Extract the (x, y) coordinate from the center of the cell holding the provided text.  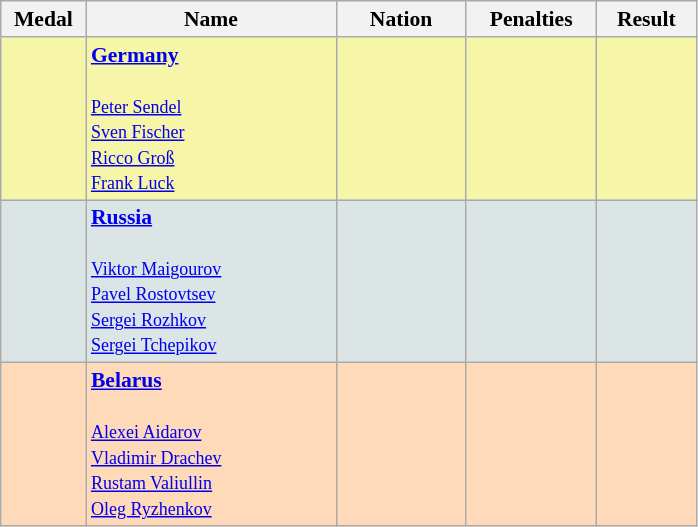
RussiaViktor MaigourovPavel RostovtsevSergei RozhkovSergei Tchepikov (211, 282)
Penalties (531, 19)
Nation (401, 19)
Result (646, 19)
Name (211, 19)
GermanyPeter SendelSven FischerRicco GroßFrank Luck (211, 118)
Medal (44, 19)
BelarusAlexei AidarovVladimir DrachevRustam ValiullinOleg Ryzhenkov (211, 444)
